Locate the cell with the specified text and output its [X, Y] center coordinate. 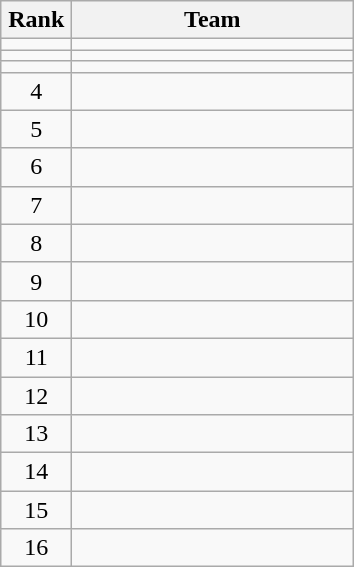
Rank [36, 20]
14 [36, 472]
9 [36, 281]
8 [36, 243]
5 [36, 129]
11 [36, 357]
13 [36, 434]
7 [36, 205]
16 [36, 548]
6 [36, 167]
Team [212, 20]
12 [36, 395]
10 [36, 319]
4 [36, 91]
15 [36, 510]
